Scan for the cell matching the given text and deliver its (x, y) coordinate at center. 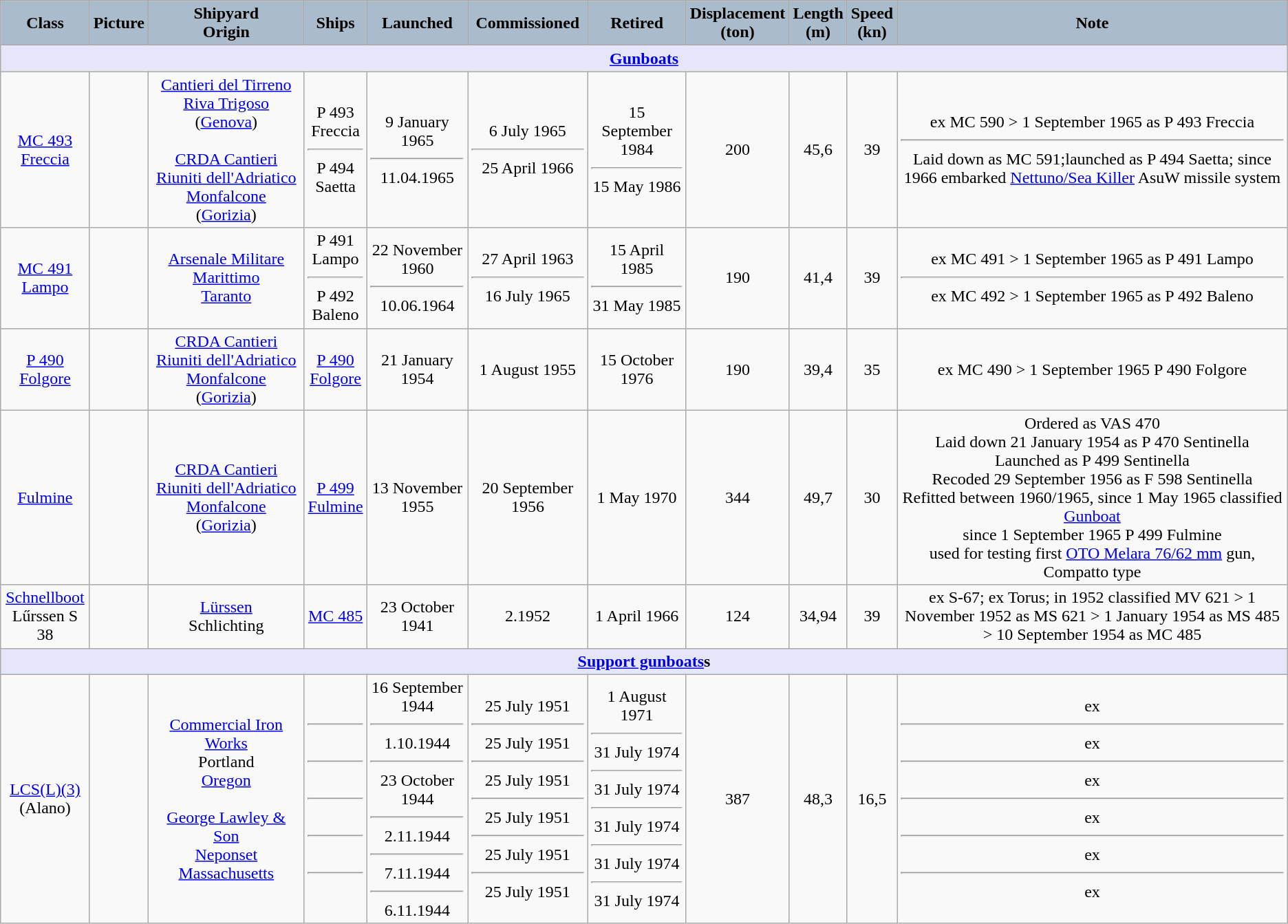
Class (45, 23)
344 (738, 497)
Fulmine (45, 497)
P 493FrecciaP 494Saetta (336, 150)
SchnellbootLűrssen S 38 (45, 616)
Arsenale Militare MarittimoTaranto (226, 278)
23 October 1941 (417, 616)
2.1952 (528, 616)
ex MC 491 > 1 September 1965 as P 491 Lampoex MC 492 > 1 September 1965 as P 492 Baleno (1093, 278)
30 (872, 497)
Retired (637, 23)
124 (738, 616)
Length(m) (818, 23)
1 April 1966 (637, 616)
48,3 (818, 799)
LCS(L)(3)(Alano) (45, 799)
LürssenSchlichting (226, 616)
Commissioned (528, 23)
41,4 (818, 278)
49,7 (818, 497)
21 January 1954 (417, 369)
ex MC 590 > 1 September 1965 as P 493 FrecciaLaid down as MC 591;launched as P 494 Saetta; since 1966 embarked Nettuno/Sea Killer AsuW missile system (1093, 150)
P 491LampoP 492Baleno (336, 278)
Speed(kn) (872, 23)
15 September 198415 May 1986 (637, 150)
ex S-67; ex Torus; in 1952 classified MV 621 > 1 November 1952 as MS 621 > 1 January 1954 as MS 485 > 10 September 1954 as MC 485 (1093, 616)
P 499Fulmine (336, 497)
387 (738, 799)
34,94 (818, 616)
200 (738, 150)
27 April 196316 July 1965 (528, 278)
16 September 19441.10.194423 October 19442.11.19447.11.19446.11.1944 (417, 799)
Launched (417, 23)
15 October 1976 (637, 369)
22 November 196010.06.1964 (417, 278)
Note (1093, 23)
ShipyardOrigin (226, 23)
35 (872, 369)
Commercial Iron WorksPortlandOregonGeorge Lawley & SonNeponsetMassachusetts (226, 799)
13 November 1955 (417, 497)
Gunboats (644, 58)
ex ex ex ex ex ex (1093, 799)
45,6 (818, 150)
Displacement(ton) (738, 23)
Cantieri del TirrenoRiva Trigoso(Genova)CRDA Cantieri Riuniti dell'AdriaticoMonfalcone(Gorizia) (226, 150)
MC 485 (336, 616)
1 August 1955 (528, 369)
25 July 195125 July 195125 July 195125 July 195125 July 195125 July 1951 (528, 799)
Picture (118, 23)
39,4 (818, 369)
MC 493Freccia (45, 150)
15 April 198531 May 1985 (637, 278)
MC 491Lampo (45, 278)
ex MC 490 > 1 September 1965 P 490 Folgore (1093, 369)
Support gunboatss (644, 661)
20 September 1956 (528, 497)
6 July 196525 April 1966 (528, 150)
1 May 1970 (637, 497)
16,5 (872, 799)
1 August 197131 July 197431 July 197431 July 197431 July 197431 July 1974 (637, 799)
9 January 196511.04.1965 (417, 150)
Ships (336, 23)
